Pinpoint the cell where the given text exists, returning its (x, y) midpoint coordinate. 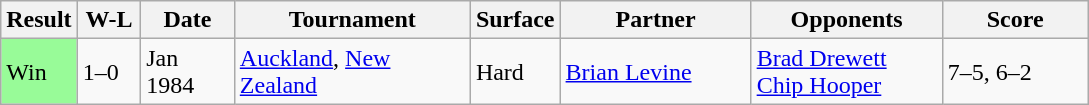
W-L (109, 20)
1–0 (109, 72)
Date (188, 20)
Win (39, 72)
Opponents (846, 20)
Auckland, New Zealand (352, 72)
Partner (656, 20)
Jan 1984 (188, 72)
Surface (515, 20)
Score (1015, 20)
Brad Drewett Chip Hooper (846, 72)
Tournament (352, 20)
Brian Levine (656, 72)
7–5, 6–2 (1015, 72)
Hard (515, 72)
Result (39, 20)
